Return the [X, Y] coordinate for the center point of the cell that contains the specified text.  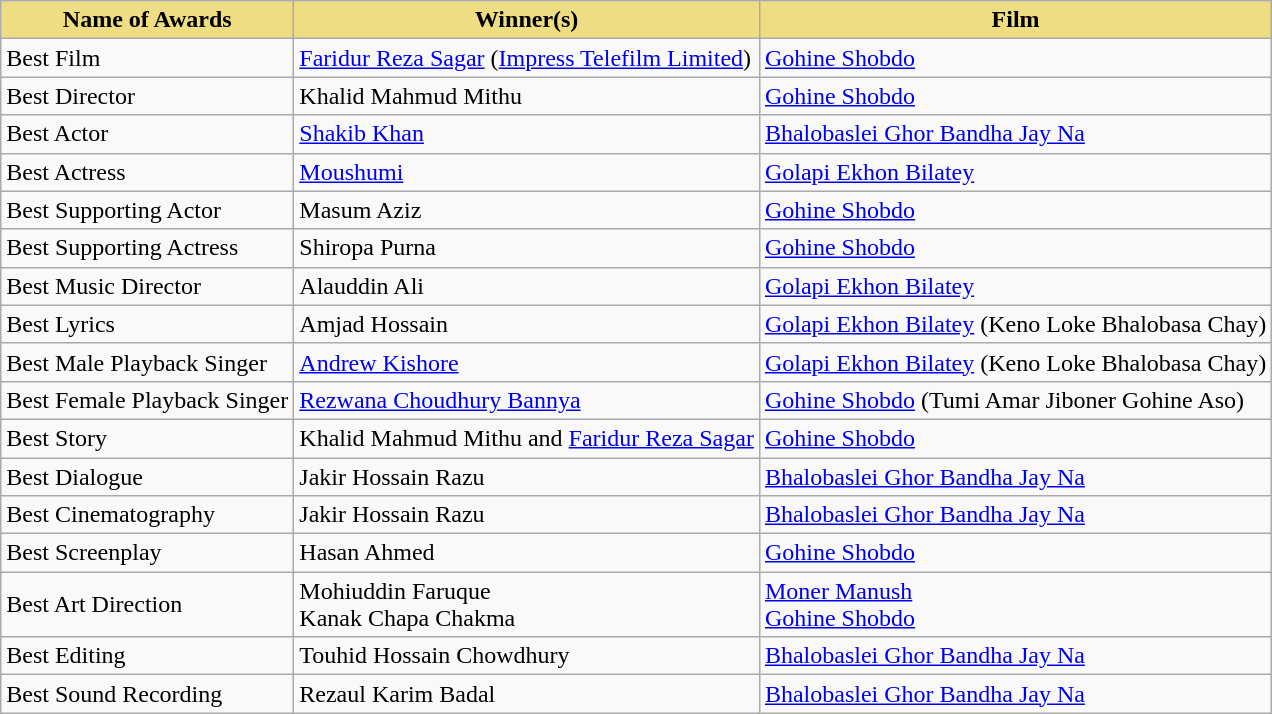
Best Female Playback Singer [148, 400]
Shiropa Purna [527, 248]
Best Supporting Actress [148, 248]
Best Story [148, 438]
Mohiuddin FaruqueKanak Chapa Chakma [527, 604]
Best Dialogue [148, 477]
Best Music Director [148, 286]
Best Sound Recording [148, 694]
Best Actor [148, 134]
Khalid Mahmud Mithu and Faridur Reza Sagar [527, 438]
Winner(s) [527, 20]
Moner ManushGohine Shobdo [1015, 604]
Best Male Playback Singer [148, 362]
Touhid Hossain Chowdhury [527, 656]
Hasan Ahmed [527, 553]
Best Art Direction [148, 604]
Best Lyrics [148, 324]
Masum Aziz [527, 210]
Best Actress [148, 172]
Amjad Hossain [527, 324]
Andrew Kishore [527, 362]
Film [1015, 20]
Best Director [148, 96]
Rezwana Choudhury Bannya [527, 400]
Gohine Shobdo (Tumi Amar Jiboner Gohine Aso) [1015, 400]
Best Screenplay [148, 553]
Alauddin Ali [527, 286]
Name of Awards [148, 20]
Khalid Mahmud Mithu [527, 96]
Rezaul Karim Badal [527, 694]
Moushumi [527, 172]
Best Film [148, 58]
Best Editing [148, 656]
Faridur Reza Sagar (Impress Telefilm Limited) [527, 58]
Shakib Khan [527, 134]
Best Supporting Actor [148, 210]
Best Cinematography [148, 515]
